Determine the (X, Y) coordinate at the center of the cell enclosing the given text.  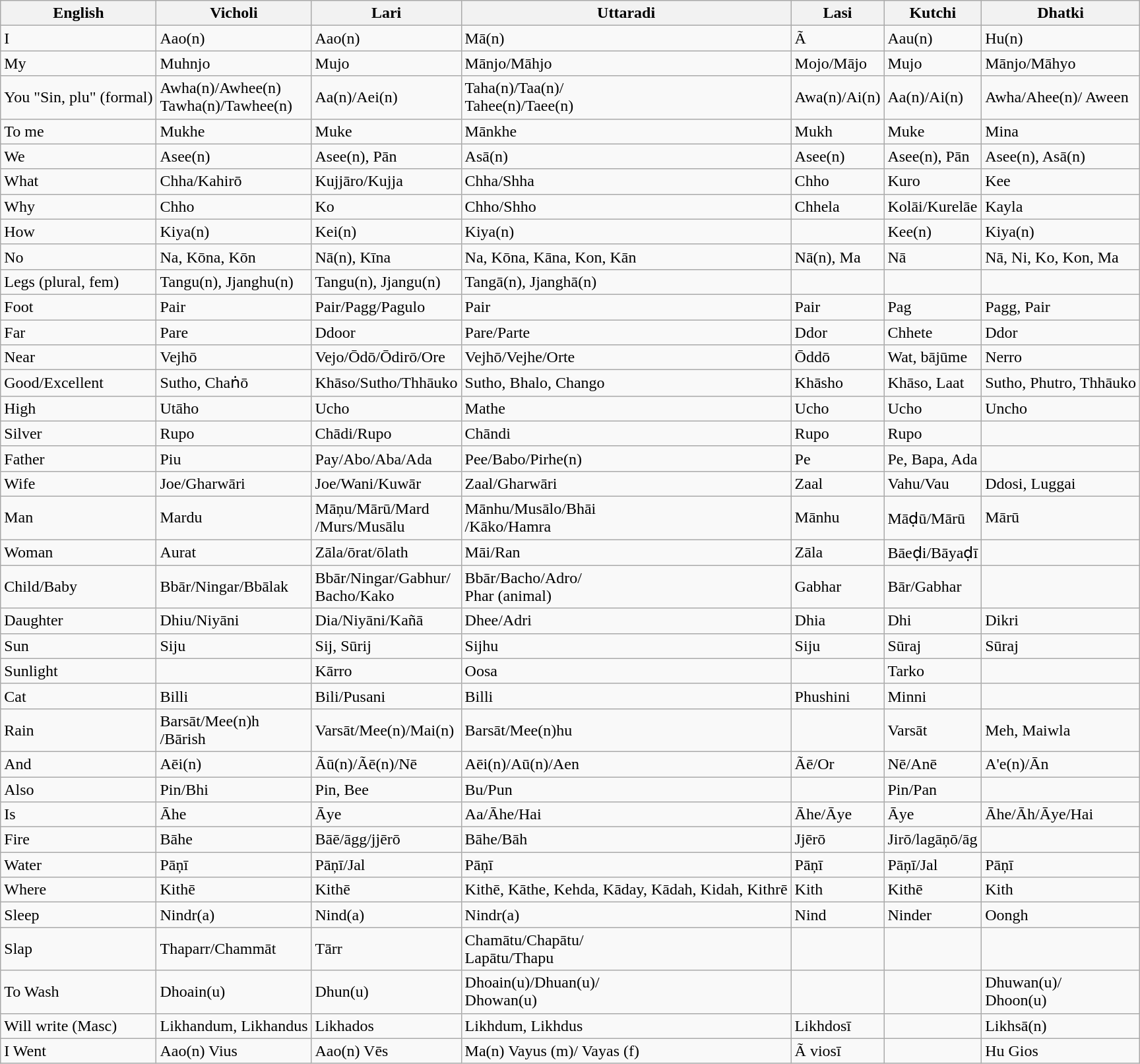
Pe (838, 458)
Aao(n) Vius (234, 1051)
Na, Kōna, Kāna, Kon, Kān (626, 257)
Oosa (626, 671)
Far (79, 332)
High (79, 408)
Sij, Sūrij (387, 646)
Likhdum, Likhdus (626, 1026)
Barsāt/Mee(n)hu (626, 730)
Thaparr/Chammāt (234, 949)
Rain (79, 730)
Daughter (79, 621)
Aao(n) Vēs (387, 1051)
Mardu (234, 517)
Aēi(n)/Aū(n)/Aen (626, 764)
Likhandum, Likhandus (234, 1026)
What (79, 181)
Aau(n) (933, 38)
Pin, Bee (387, 790)
Mānjo/Māhyo (1061, 63)
Bāeḍi/Bāyaḍī (933, 553)
Lari (387, 13)
Ninder (933, 915)
Bbār/Ningar/Gabhur/Bacho/Kako (387, 587)
Near (79, 358)
Good/Excellent (79, 383)
Dhoain(u) (234, 992)
Likhsā(n) (1061, 1026)
Kithē, Kāthe, Kehda, Kāday, Kādah, Kidah, Kithrē (626, 890)
Kee(n) (933, 232)
Dhi (933, 621)
Likhdosī (838, 1026)
Bu/Pun (626, 790)
Asee(n), Asā(n) (1061, 156)
Sun (79, 646)
Jirō/lagāņō/āg (933, 840)
Dhoain(u)/Dhuan(u)/Dhowan(u) (626, 992)
Mathe (626, 408)
Āhe/Āye (838, 815)
Nā(n), Kīna (387, 257)
Where (79, 890)
Ã viosī (838, 1051)
Hu Gios (1061, 1051)
Nind (838, 915)
Dhun(u) (387, 992)
Mārū (1061, 517)
Dhuwan(u)/Dhoon(u) (1061, 992)
Mā(n) (626, 38)
Woman (79, 553)
Mānhu/Musālo/Bhāi/Kāko/Hamra (626, 517)
Ãū(n)/Ãē(n)/Nē (387, 764)
Phushini (838, 696)
Bbār/Ningar/Bbālak (234, 587)
Tarko (933, 671)
Nē/Anē (933, 764)
Mojo/Mājo (838, 63)
Aa(n)/Ai(n) (933, 98)
Uttaradi (626, 13)
Chha/Shha (626, 181)
Uncho (1061, 408)
Zāla/ōrat/ōlath (387, 553)
Awa(n)/Ai(n) (838, 98)
Sleep (79, 915)
Aēi(n) (234, 764)
Zaal (838, 484)
Sutho, Chaṅō (234, 383)
Pare/Parte (626, 332)
Aa(n)/Aei(n) (387, 98)
Varsāt/Mee(n)/Mai(n) (387, 730)
Chamātu/Chapātu/Lapātu/Thapu (626, 949)
Sunlight (79, 671)
Ãē/Or (838, 764)
Tārr (387, 949)
Zaal/Gharwāri (626, 484)
Bāhe (234, 840)
Wife (79, 484)
Māi/Ran (626, 553)
Nā, Ni, Ko, Kon, Ma (1061, 257)
Pagg, Pair (1061, 307)
You "Sin, plu" (formal) (79, 98)
Kuro (933, 181)
Vejo/Ōdō/Ōdirō/Ore (387, 358)
To Wash (79, 992)
Kee (1061, 181)
How (79, 232)
Nerro (1061, 358)
Father (79, 458)
Water (79, 865)
Chādi/Rupo (387, 433)
Man (79, 517)
Silver (79, 433)
Kutchi (933, 13)
Jjērō (838, 840)
Dhatki (1061, 13)
Pee/Babo/Pirhe(n) (626, 458)
Asā(n) (626, 156)
Pare (234, 332)
Piu (234, 458)
Pay/Abo/Aba/Ada (387, 458)
Legs (plural, fem) (79, 282)
Is (79, 815)
Dhee/Adri (626, 621)
Chho/Shho (626, 206)
A'e(n)/Ān (1061, 764)
Chhete (933, 332)
Bār/Gabhar (933, 587)
Why (79, 206)
Aa/Āhe/Hai (626, 815)
I (79, 38)
Āhe/Āh/Āye/Hai (1061, 815)
Lasi (838, 13)
Kei(n) (387, 232)
Dikri (1061, 621)
Ã (838, 38)
Cat (79, 696)
Khāso/Sutho/Thhāuko (387, 383)
Foot (79, 307)
Dhiu/Niyāni (234, 621)
Vicholi (234, 13)
Pair/Pagg/Pagulo (387, 307)
Tangu(n), Jjangu(n) (387, 282)
Āhe (234, 815)
Minni (933, 696)
Bāhe/Bāh (626, 840)
Mānkhe (626, 131)
Kayla (1061, 206)
Khāsho (838, 383)
Nind(a) (387, 915)
Varsāt (933, 730)
Zāla (838, 553)
Khāso, Laat (933, 383)
Meh, Maiwla (1061, 730)
Mina (1061, 131)
Pin/Pan (933, 790)
Bbār/Bacho/Adro/Phar (animal) (626, 587)
Ko (387, 206)
Mukhe (234, 131)
Utāho (234, 408)
Nā (933, 257)
Vahu/Vau (933, 484)
Slap (79, 949)
English (79, 13)
Awha/Ahee(n)/ Aween (1061, 98)
Ōddō (838, 358)
Pin/Bhi (234, 790)
Aurat (234, 553)
Mānjo/Māhjo (626, 63)
Gabhar (838, 587)
Child/Baby (79, 587)
Also (79, 790)
To me (79, 131)
Dia/Niyāni/Kañā (387, 621)
And (79, 764)
Kārro (387, 671)
We (79, 156)
Sijhu (626, 646)
Fire (79, 840)
Ma(n) Vayus (m)/ Vayas (f) (626, 1051)
Kujjāro/Kujja (387, 181)
Likhados (387, 1026)
Tangā(n), Jjanghā(n) (626, 282)
Tangu(n), Jjanghu(n) (234, 282)
Mānhu (838, 517)
Ddoor (387, 332)
My (79, 63)
Chha/Kahirō (234, 181)
Kolāi/Kurelāe (933, 206)
Māņu/Mārū/Mard/Murs/Musālu (387, 517)
I Went (79, 1051)
Joe/Wani/Kuwār (387, 484)
Muhnjo (234, 63)
Sutho, Bhalo, Chango (626, 383)
Vejhō/Vejhe/Orte (626, 358)
Taha(n)/Taa(n)/Tahee(n)/Taee(n) (626, 98)
Pe, Bapa, Ada (933, 458)
Barsāt/Mee(n)h/Bārish (234, 730)
Pag (933, 307)
Will write (Masc) (79, 1026)
Māḍū/Mārū (933, 517)
Bāē/āgg/jjērō (387, 840)
Chhela (838, 206)
Sutho, Phutro, Thhāuko (1061, 383)
Mukh (838, 131)
Vejhō (234, 358)
Hu(n) (1061, 38)
Oongh (1061, 915)
Awha(n)/Awhee(n)Tawha(n)/Tawhee(n) (234, 98)
Joe/Gharwāri (234, 484)
Chāndi (626, 433)
Nā(n), Ma (838, 257)
Bili/Pusani (387, 696)
No (79, 257)
Ddosi, Luggai (1061, 484)
Na, Kōna, Kōn (234, 257)
Wat, bājūme (933, 358)
Dhia (838, 621)
